Scan for the cell matching the given text and deliver its (x, y) coordinate at center. 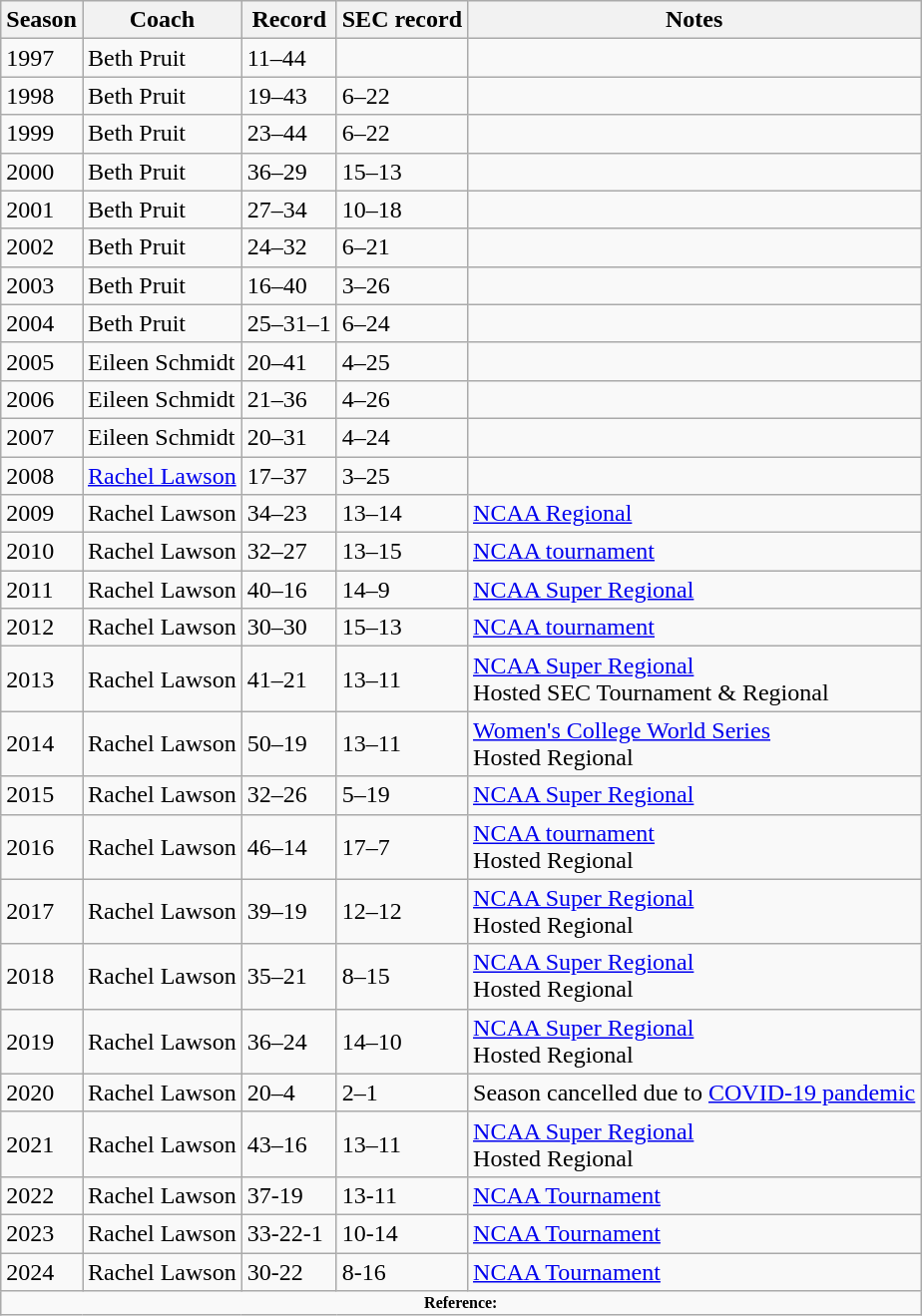
19–43 (289, 96)
2023 (42, 1233)
NCAA Super RegionalHosted SEC Tournament & Regional (694, 678)
2002 (42, 247)
10-14 (401, 1233)
2005 (42, 361)
2001 (42, 210)
2019 (42, 1042)
36–24 (289, 1042)
4–25 (401, 361)
17–37 (289, 476)
Women's College World SeriesHosted Regional (694, 744)
Record (289, 20)
2009 (42, 514)
2017 (42, 912)
Notes (694, 20)
Season cancelled due to COVID-19 pandemic (694, 1093)
2022 (42, 1195)
1998 (42, 96)
8-16 (401, 1272)
13-11 (401, 1195)
6–21 (401, 247)
21–36 (289, 399)
23–44 (289, 134)
NCAA tournamentHosted Regional (694, 846)
39–19 (289, 912)
2013 (42, 678)
13–14 (401, 514)
2024 (42, 1272)
43–16 (289, 1143)
13–15 (401, 552)
3–25 (401, 476)
2006 (42, 399)
2020 (42, 1093)
11–44 (289, 58)
2018 (42, 976)
Coach (162, 20)
Reference: (461, 1303)
24–32 (289, 247)
10–18 (401, 210)
27–34 (289, 210)
46–14 (289, 846)
2021 (42, 1143)
50–19 (289, 744)
32–26 (289, 795)
2–1 (401, 1093)
2010 (42, 552)
20–41 (289, 361)
1999 (42, 134)
30–30 (289, 628)
37-19 (289, 1195)
2016 (42, 846)
3–26 (401, 285)
2007 (42, 437)
14–9 (401, 590)
17–7 (401, 846)
NCAA Regional (694, 514)
25–31–1 (289, 323)
34–23 (289, 514)
2003 (42, 285)
35–21 (289, 976)
4–24 (401, 437)
41–21 (289, 678)
14–10 (401, 1042)
1997 (42, 58)
6–24 (401, 323)
2004 (42, 323)
36–29 (289, 172)
2011 (42, 590)
8–15 (401, 976)
12–12 (401, 912)
2015 (42, 795)
2008 (42, 476)
2012 (42, 628)
Season (42, 20)
32–27 (289, 552)
40–16 (289, 590)
33-22-1 (289, 1233)
20–4 (289, 1093)
SEC record (401, 20)
2014 (42, 744)
16–40 (289, 285)
2000 (42, 172)
30-22 (289, 1272)
5–19 (401, 795)
20–31 (289, 437)
4–26 (401, 399)
